For the text-containing cell, return its midpoint in (X, Y) coordinate format. 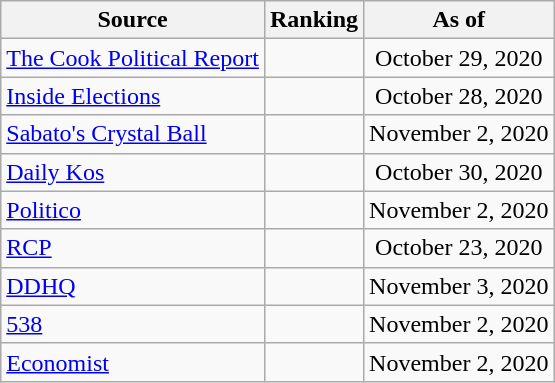
The Cook Political Report (133, 58)
Inside Elections (133, 96)
October 23, 2020 (459, 248)
As of (459, 20)
Politico (133, 210)
Daily Kos (133, 172)
RCP (133, 248)
November 3, 2020 (459, 286)
Ranking (314, 20)
Economist (133, 362)
October 28, 2020 (459, 96)
October 29, 2020 (459, 58)
Source (133, 20)
DDHQ (133, 286)
538 (133, 324)
October 30, 2020 (459, 172)
Sabato's Crystal Ball (133, 134)
